Find where the given text appears and provide that cell's center as [X, Y] coordinate. 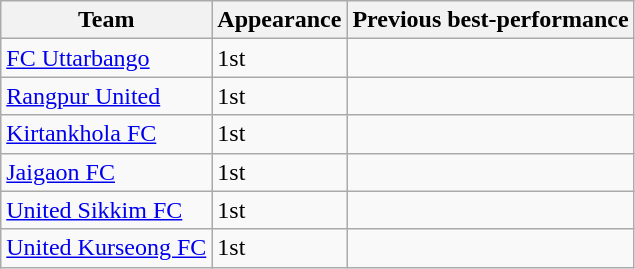
FC Uttarbango [106, 58]
Previous best-performance [490, 20]
United Sikkim FC [106, 210]
Rangpur United [106, 96]
United Kurseong FC [106, 248]
Appearance [280, 20]
Team [106, 20]
Kirtankhola FC [106, 134]
Jaigaon FC [106, 172]
